From the cell containing the given text, extract its center point as [x, y] coordinate. 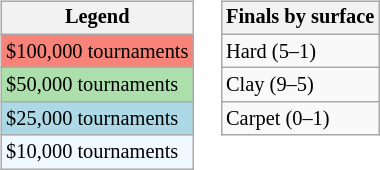
$100,000 tournaments [97, 51]
Clay (9–5) [300, 85]
$50,000 tournaments [97, 85]
Finals by surface [300, 18]
$10,000 tournaments [97, 152]
$25,000 tournaments [97, 119]
Legend [97, 18]
Hard (5–1) [300, 51]
Carpet (0–1) [300, 119]
